Scan for the cell matching the given text and deliver its [X, Y] coordinate at center. 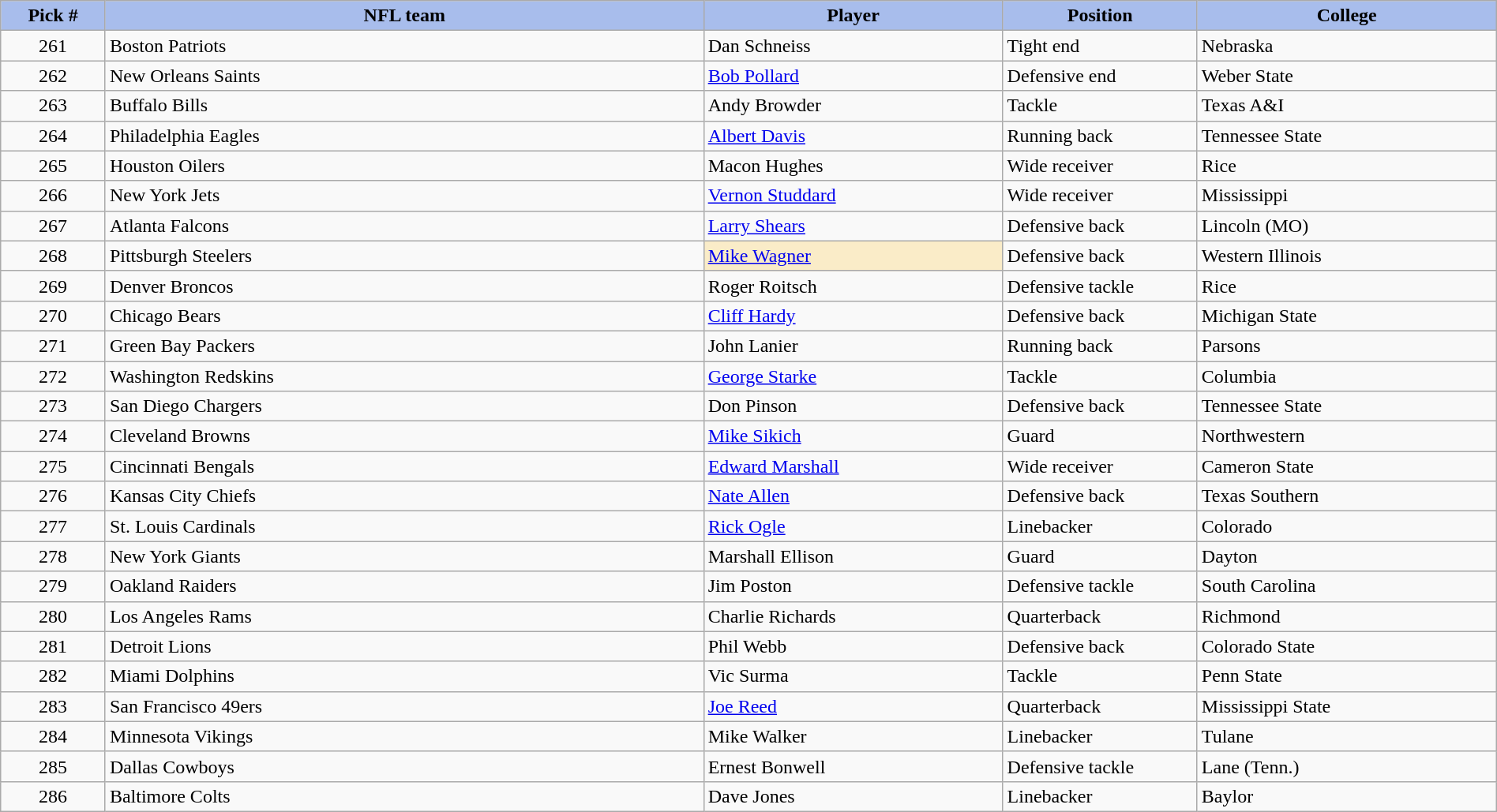
Tight end [1100, 46]
New York Jets [404, 196]
Mike Walker [853, 736]
St. Louis Cardinals [404, 526]
283 [54, 706]
Don Pinson [853, 406]
Cleveland Browns [404, 436]
263 [54, 106]
Nate Allen [853, 496]
College [1347, 16]
Lane (Tenn.) [1347, 766]
271 [54, 346]
Atlanta Falcons [404, 226]
Jim Poston [853, 586]
Marshall Ellison [853, 556]
270 [54, 316]
Phil Webb [853, 646]
Dave Jones [853, 796]
278 [54, 556]
Detroit Lions [404, 646]
Michigan State [1347, 316]
Cliff Hardy [853, 316]
Macon Hughes [853, 166]
Oakland Raiders [404, 586]
Defensive end [1100, 76]
Dallas Cowboys [404, 766]
Philadelphia Eagles [404, 136]
Nebraska [1347, 46]
Minnesota Vikings [404, 736]
Mississippi State [1347, 706]
Larry Shears [853, 226]
Rick Ogle [853, 526]
Baltimore Colts [404, 796]
Washington Redskins [404, 376]
Columbia [1347, 376]
Weber State [1347, 76]
Boston Patriots [404, 46]
Vic Surma [853, 676]
Albert Davis [853, 136]
286 [54, 796]
NFL team [404, 16]
John Lanier [853, 346]
Bob Pollard [853, 76]
280 [54, 616]
Green Bay Packers [404, 346]
Penn State [1347, 676]
South Carolina [1347, 586]
New York Giants [404, 556]
Joe Reed [853, 706]
Ernest Bonwell [853, 766]
273 [54, 406]
Mississippi [1347, 196]
281 [54, 646]
Pick # [54, 16]
Parsons [1347, 346]
267 [54, 226]
Houston Oilers [404, 166]
272 [54, 376]
Andy Browder [853, 106]
Charlie Richards [853, 616]
Dayton [1347, 556]
Mike Wagner [853, 256]
276 [54, 496]
274 [54, 436]
Edward Marshall [853, 466]
264 [54, 136]
Lincoln (MO) [1347, 226]
Cincinnati Bengals [404, 466]
Player [853, 16]
Vernon Studdard [853, 196]
Miami Dolphins [404, 676]
Position [1100, 16]
Kansas City Chiefs [404, 496]
Tulane [1347, 736]
Western Illinois [1347, 256]
George Starke [853, 376]
New Orleans Saints [404, 76]
Cameron State [1347, 466]
282 [54, 676]
Roger Roitsch [853, 286]
269 [54, 286]
Buffalo Bills [404, 106]
275 [54, 466]
284 [54, 736]
285 [54, 766]
Chicago Bears [404, 316]
Texas Southern [1347, 496]
Texas A&I [1347, 106]
Mike Sikich [853, 436]
279 [54, 586]
Baylor [1347, 796]
266 [54, 196]
262 [54, 76]
San Diego Chargers [404, 406]
265 [54, 166]
Los Angeles Rams [404, 616]
Pittsburgh Steelers [404, 256]
Colorado [1347, 526]
268 [54, 256]
261 [54, 46]
Richmond [1347, 616]
Colorado State [1347, 646]
Dan Schneiss [853, 46]
Denver Broncos [404, 286]
San Francisco 49ers [404, 706]
Northwestern [1347, 436]
277 [54, 526]
